For the text-containing cell, return its midpoint in (X, Y) coordinate format. 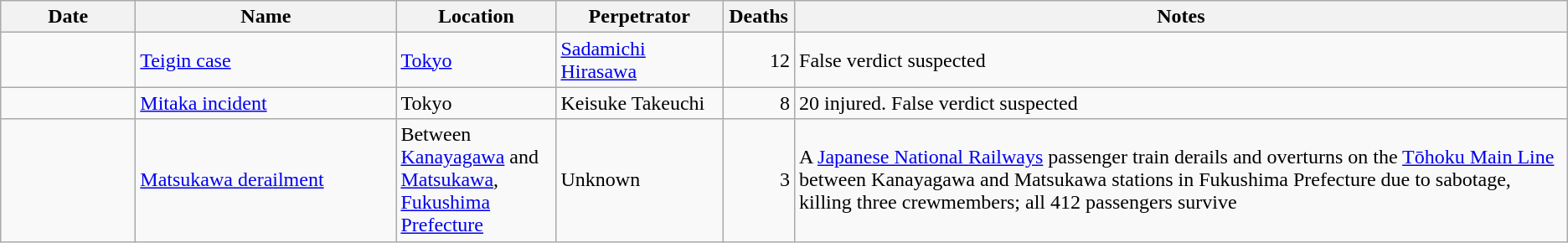
Between Kanayagawa and Matsukawa, Fukushima Prefecture (476, 180)
Teigin case (266, 60)
Keisuke Takeuchi (640, 103)
Perpetrator (640, 17)
Date (69, 17)
3 (758, 180)
Notes (1181, 17)
Location (476, 17)
False verdict suspected (1181, 60)
Mitaka incident (266, 103)
12 (758, 60)
8 (758, 103)
Unknown (640, 180)
Matsukawa derailment (266, 180)
Sadamichi Hirasawa (640, 60)
20 injured. False verdict suspected (1181, 103)
Name (266, 17)
Deaths (758, 17)
